Determine the [x, y] coordinate at the center of the cell enclosing the given text.  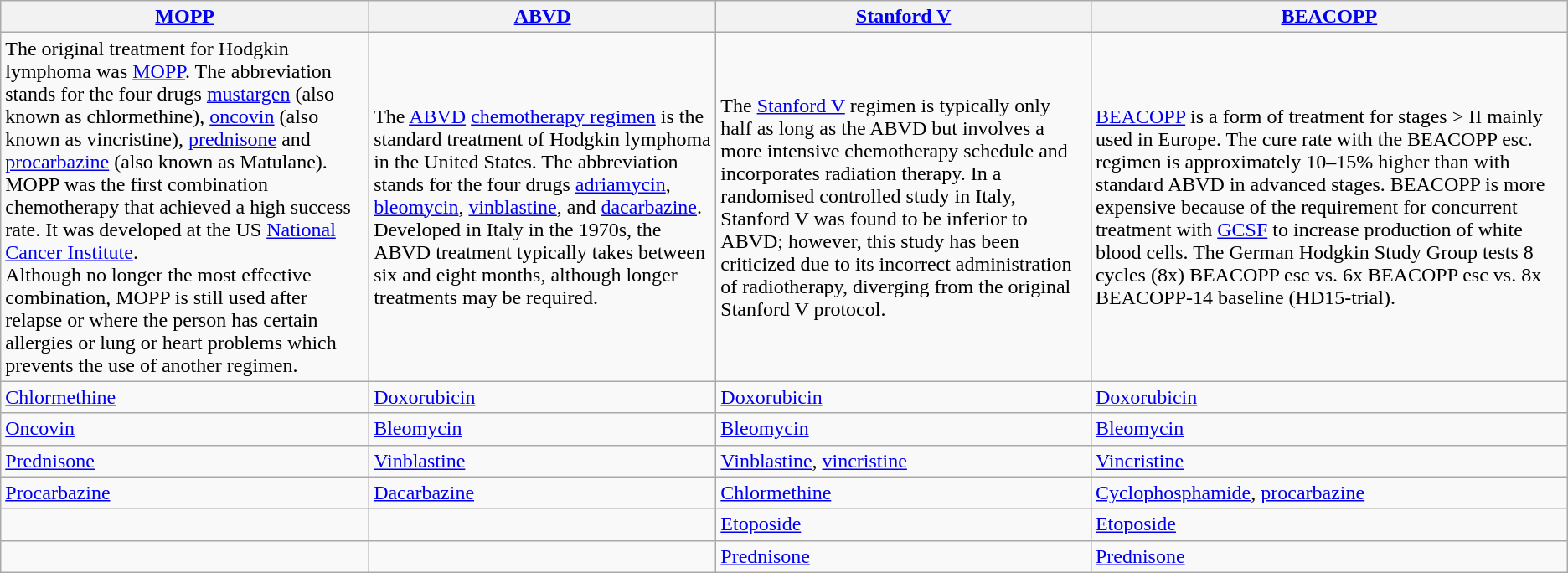
Procarbazine [185, 493]
Oncovin [185, 429]
Cyclophosphamide, procarbazine [1328, 493]
MOPP [185, 17]
BEACOPP [1328, 17]
Stanford V [904, 17]
Vinblastine [543, 461]
Dacarbazine [543, 493]
ABVD [543, 17]
Vinblastine, vincristine [904, 461]
Vincristine [1328, 461]
